Detect which cell encompasses the target text, then output its (x, y) center coordinate. 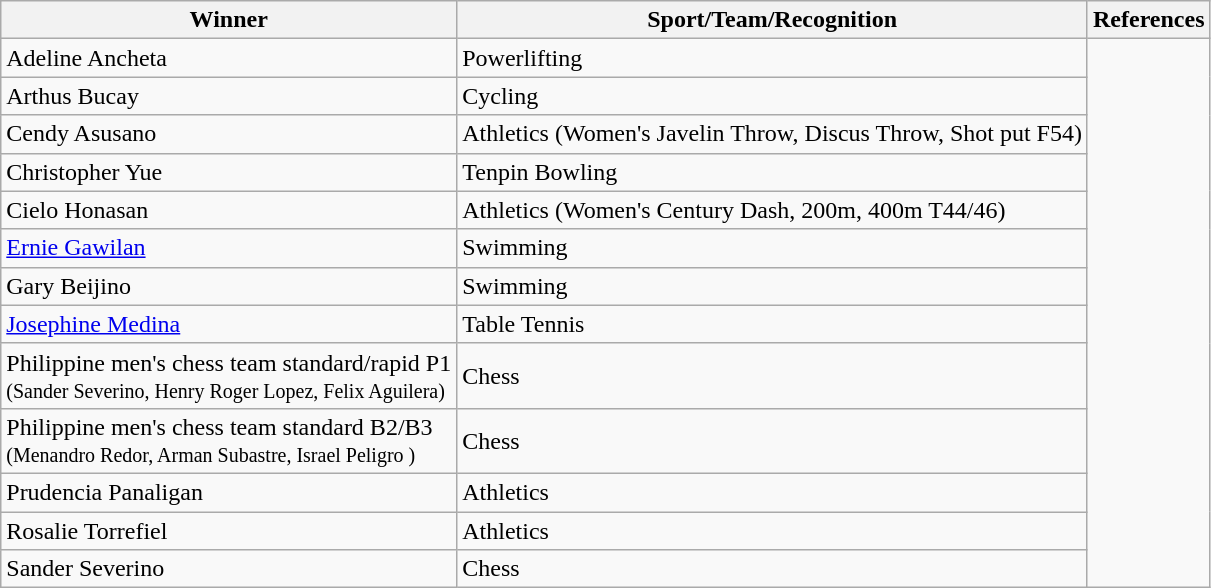
Cendy Asusano (229, 134)
Athletics (Women's Javelin Throw, Discus Throw, Shot put F54) (772, 134)
Table Tennis (772, 324)
Sander Severino (229, 569)
Philippine men's chess team standard B2/B3 (Menandro Redor, Arman Subastre, Israel Peligro ) (229, 440)
Cielo Honasan (229, 210)
Gary Beijino (229, 286)
Josephine Medina (229, 324)
Philippine men's chess team standard/rapid P1 (Sander Severino, Henry Roger Lopez, Felix Aguilera) (229, 376)
Athletics (Women's Century Dash, 200m, 400m T44/46) (772, 210)
Powerlifting (772, 58)
References (1148, 20)
Cycling (772, 96)
Prudencia Panaligan (229, 492)
Winner (229, 20)
Sport/Team/Recognition (772, 20)
Arthus Bucay (229, 96)
Tenpin Bowling (772, 172)
Rosalie Torrefiel (229, 531)
Christopher Yue (229, 172)
Adeline Ancheta (229, 58)
Ernie Gawilan (229, 248)
